Capture the cell that displays the provided text and extract its [x, y] central coordinate. 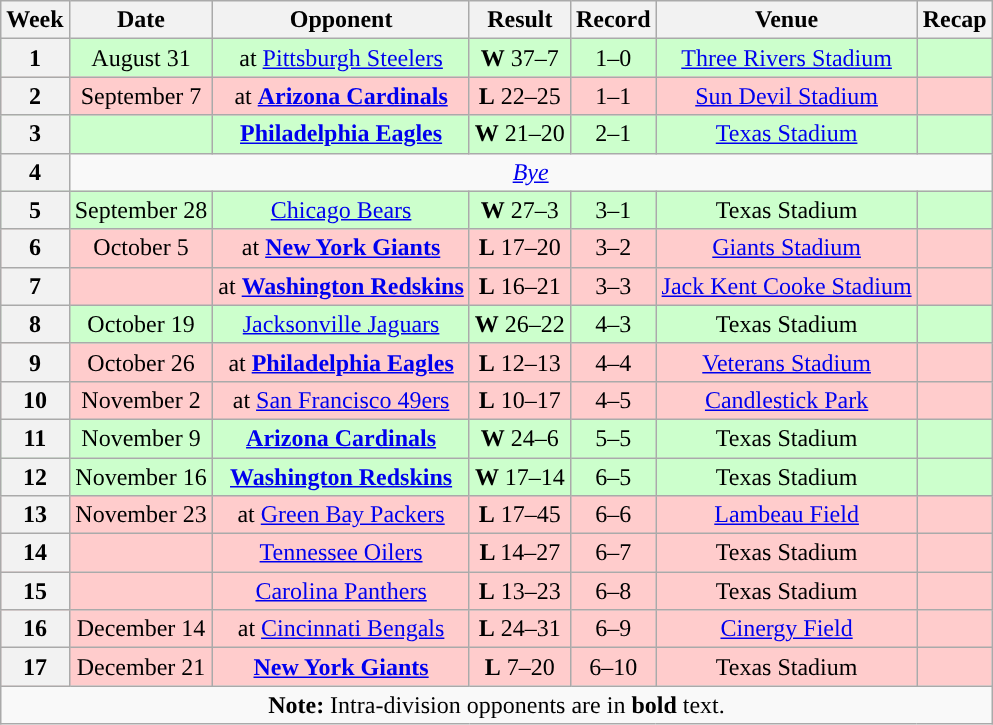
Veterans Stadium [786, 362]
Sun Devil Stadium [786, 96]
W 17–14 [520, 477]
Washington Redskins [341, 477]
Candlestick Park [786, 400]
8 [35, 324]
6 [35, 248]
3 [35, 134]
October 5 [141, 248]
L 24–31 [520, 629]
9 [35, 362]
December 21 [141, 667]
2–1 [613, 134]
September 7 [141, 96]
L 17–20 [520, 248]
4–3 [613, 324]
Lambeau Field [786, 515]
5 [35, 210]
Chicago Bears [341, 210]
L 10–17 [520, 400]
at Pittsburgh Steelers [341, 58]
Week [35, 20]
3–2 [613, 248]
L 12–13 [520, 362]
7 [35, 286]
Recap [954, 20]
November 9 [141, 438]
Jacksonville Jaguars [341, 324]
Bye [530, 172]
11 [35, 438]
Venue [786, 20]
Record [613, 20]
at Arizona Cardinals [341, 96]
at Washington Redskins [341, 286]
Arizona Cardinals [341, 438]
10 [35, 400]
Tennessee Oilers [341, 553]
October 19 [141, 324]
6–6 [613, 515]
L 17–45 [520, 515]
Carolina Panthers [341, 591]
August 31 [141, 58]
12 [35, 477]
4–4 [613, 362]
W 24–6 [520, 438]
Opponent [341, 20]
Philadelphia Eagles [341, 134]
13 [35, 515]
Three Rivers Stadium [786, 58]
L 13–23 [520, 591]
4–5 [613, 400]
14 [35, 553]
5–5 [613, 438]
at San Francisco 49ers [341, 400]
6–9 [613, 629]
November 2 [141, 400]
15 [35, 591]
at Philadelphia Eagles [341, 362]
L 7–20 [520, 667]
W 21–20 [520, 134]
6–5 [613, 477]
W 26–22 [520, 324]
1–1 [613, 96]
Date [141, 20]
at Green Bay Packers [341, 515]
October 26 [141, 362]
at Cincinnati Bengals [341, 629]
W 37–7 [520, 58]
L 14–27 [520, 553]
Jack Kent Cooke Stadium [786, 286]
L 16–21 [520, 286]
November 23 [141, 515]
16 [35, 629]
New York Giants [341, 667]
17 [35, 667]
W 27–3 [520, 210]
December 14 [141, 629]
L 22–25 [520, 96]
2 [35, 96]
Cinergy Field [786, 629]
September 28 [141, 210]
Result [520, 20]
Note: Intra-division opponents are in bold text. [496, 705]
at New York Giants [341, 248]
Giants Stadium [786, 248]
November 16 [141, 477]
6–7 [613, 553]
3–1 [613, 210]
1 [35, 58]
1–0 [613, 58]
4 [35, 172]
6–10 [613, 667]
6–8 [613, 591]
3–3 [613, 286]
